From the cell containing the given text, extract its center point as (x, y) coordinate. 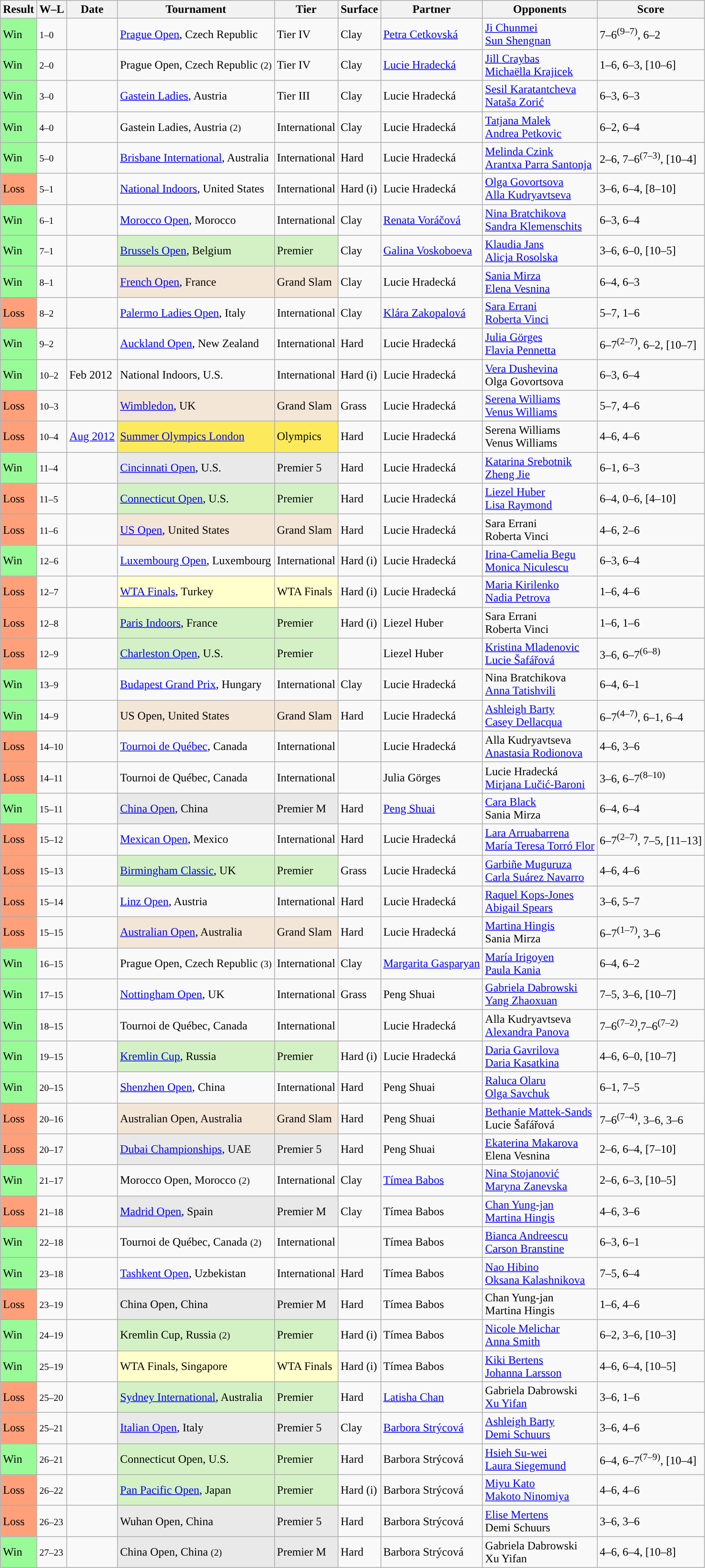
23–18 (51, 1273)
Auckland Open, New Zealand (196, 344)
China Open, China (2) (196, 1552)
24–19 (51, 1335)
2–6, 7–6(7–3), [10–4] (650, 158)
10–4 (51, 437)
Alla Kudryavtseva Alexandra Panova (540, 1026)
5–7, 1–6 (650, 312)
11–5 (51, 499)
Ashleigh Barty Demi Schuurs (540, 1428)
Partner (432, 10)
27–23 (51, 1552)
Kremlin Cup, Russia (2) (196, 1335)
Brisbane International, Australia (196, 158)
Nicole Melichar Anna Smith (540, 1335)
Sesil Karatantcheva Nataša Zorić (540, 96)
4–6, 6–4, [10–5] (650, 1366)
4–0 (51, 127)
Olympics (306, 437)
Renata Voráčová (432, 220)
6–4, 6–7(7–9), [10–4] (650, 1459)
Daria Gavrilova Daria Kasatkina (540, 1056)
Tashkent Open, Uzbekistan (196, 1273)
5–7, 4–6 (650, 406)
21–17 (51, 1180)
Pan Pacific Open, Japan (196, 1490)
6–2, 6–4 (650, 127)
Cincinnati Open, U.S. (196, 468)
Garbiñe Muguruza Carla Suárez Navarro (540, 870)
Gastein Ladies, Austria (196, 96)
Kremlin Cup, Russia (196, 1056)
12–9 (51, 653)
Tier III (306, 96)
25–20 (51, 1397)
15–11 (51, 809)
6–4, 6–4 (650, 809)
Petra Cetkovská (432, 34)
18–15 (51, 1026)
4–6, 6–0, [10–7] (650, 1056)
Lara Arruabarrena María Teresa Torró Flor (540, 839)
Nao Hibino Oksana Kalashnikova (540, 1273)
7–6(7–4), 3–6, 3–6 (650, 1118)
16–15 (51, 964)
4–6, 6–4, [10–8] (650, 1552)
Gabriela Dabrowski Yang Zhaoxuan (540, 994)
Shenzhen Open, China (196, 1088)
Irina-Camelia Begu Monica Niculescu (540, 561)
26–21 (51, 1459)
14–11 (51, 777)
7–6(7–2),7–6(7–2) (650, 1026)
7–6(9–7), 6–2 (650, 34)
13–9 (51, 685)
Dubai Championships, UAE (196, 1149)
3–6, 6–7(8–10) (650, 777)
Nina Bratchikova Anna Tatishvili (540, 685)
2–6, 6–4, [7–10] (650, 1149)
Liezel Huber Lisa Raymond (540, 499)
12–7 (51, 591)
Katarina Srebotnik Zheng Jie (540, 468)
3–6, 6–7(6–8) (650, 653)
María Irigoyen Paula Kania (540, 964)
Klára Zakopalová (432, 312)
Gastein Ladies, Austria (2) (196, 127)
Lucie Hradecká Mirjana Lučić-Baroni (540, 777)
Bianca Andreescu Carson Branstine (540, 1242)
26–22 (51, 1490)
Opponents (540, 10)
Melinda Czink Arantxa Parra Santonja (540, 158)
Aug 2012 (92, 437)
Prague Open, Czech Republic (3) (196, 964)
25–21 (51, 1428)
Birmingham Classic, UK (196, 870)
Hsieh Su-wei Laura Siegemund (540, 1459)
Feb 2012 (92, 374)
8–1 (51, 282)
Kristina Mladenovic Lucie Šafářová (540, 653)
Alla Kudryavtseva Anastasia Rodionova (540, 747)
6–4, 6–1 (650, 685)
Brussels Open, Belgium (196, 250)
Vera Dushevina Olga Govortsova (540, 374)
6–7(1–7), 3–6 (650, 932)
6–2, 3–6, [10–3] (650, 1335)
6–4, 6–2 (650, 964)
14–9 (51, 715)
Paris Indoors, France (196, 623)
Date (92, 10)
1–0 (51, 34)
Sydney International, Australia (196, 1397)
6–4, 6–3 (650, 282)
Morocco Open, Morocco (196, 220)
20–15 (51, 1088)
Tournament (196, 10)
11–6 (51, 529)
National Indoors, United States (196, 189)
Wimbledon, UK (196, 406)
6–1 (51, 220)
Surface (359, 10)
WTA Finals, Turkey (196, 591)
1–6, 1–6 (650, 623)
Nina Bratchikova Sandra Klemenschits (540, 220)
Maria Kirilenko Nadia Petrova (540, 591)
6–7(4–7), 6–1, 6–4 (650, 715)
WTA Finals, Singapore (196, 1366)
6–3, 6–3 (650, 96)
5–1 (51, 189)
Score (650, 10)
Julia Görges Flavia Pennetta (540, 344)
7–1 (51, 250)
15–14 (51, 902)
8–2 (51, 312)
5–0 (51, 158)
3–6, 6–0, [10–5] (650, 250)
Nina Stojanović Maryna Zanevska (540, 1180)
Palermo Ladies Open, Italy (196, 312)
3–6, 3–6 (650, 1521)
11–4 (51, 468)
Bethanie Mattek-Sands Lucie Šafářová (540, 1118)
14–10 (51, 747)
Cara Black Sania Mirza (540, 809)
2–0 (51, 65)
6–1, 6–3 (650, 468)
4–6, 2–6 (650, 529)
Julia Görges (432, 777)
15–15 (51, 932)
Miyu Kato Makoto Ninomiya (540, 1490)
Linz Open, Austria (196, 902)
Mexican Open, Mexico (196, 839)
Raquel Kops-Jones Abigail Spears (540, 902)
Raluca Olaru Olga Savchuk (540, 1088)
Elise Mertens Demi Schuurs (540, 1521)
6–7(2–7), 7–5, [11–13] (650, 839)
12–8 (51, 623)
22–18 (51, 1242)
Tatjana Malek Andrea Petkovic (540, 127)
17–15 (51, 994)
3–6, 5–7 (650, 902)
7–5, 6–4 (650, 1273)
21–18 (51, 1211)
Result (19, 10)
W–L (51, 10)
6–4, 0–6, [4–10] (650, 499)
3–6, 4–6 (650, 1428)
Kiki Bertens Johanna Larsson (540, 1366)
Tier (306, 10)
Summer Olympics London (196, 437)
3–6, 6–4, [8–10] (650, 189)
Ashleigh Barty Casey Dellacqua (540, 715)
Ekaterina Makarova Elena Vesnina (540, 1149)
19–15 (51, 1056)
Italian Open, Italy (196, 1428)
26–23 (51, 1521)
23–19 (51, 1304)
6–1, 7–5 (650, 1088)
Prague Open, Czech Republic (196, 34)
3–0 (51, 96)
Nottingham Open, UK (196, 994)
10–3 (51, 406)
Charleston Open, U.S. (196, 653)
9–2 (51, 344)
Tournoi de Québec, Canada (2) (196, 1242)
12–6 (51, 561)
25–19 (51, 1366)
Madrid Open, Spain (196, 1211)
6–7(2–7), 6–2, [10–7] (650, 344)
7–5, 3–6, [10–7] (650, 994)
Budapest Grand Prix, Hungary (196, 685)
Morocco Open, Morocco (2) (196, 1180)
Margarita Gasparyan (432, 964)
Jill Craybas Michaëlla Krajicek (540, 65)
2–6, 6–3, [10–5] (650, 1180)
10–2 (51, 374)
Martina Hingis Sania Mirza (540, 932)
Sania Mirza Elena Vesnina (540, 282)
20–16 (51, 1118)
15–13 (51, 870)
National Indoors, U.S. (196, 374)
Latisha Chan (432, 1397)
Galina Voskoboeva (432, 250)
Prague Open, Czech Republic (2) (196, 65)
French Open, France (196, 282)
Wuhan Open, China (196, 1521)
20–17 (51, 1149)
6–3, 6–1 (650, 1242)
3–6, 1–6 (650, 1397)
15–12 (51, 839)
Luxembourg Open, Luxembourg (196, 561)
Ji Chunmei Sun Shengnan (540, 34)
Klaudia Jans Alicja Rosolska (540, 250)
1–6, 6–3, [10–6] (650, 65)
Olga Govortsova Alla Kudryavtseva (540, 189)
